Provide the (X, Y) coordinate of the cell's center where the given text is located.  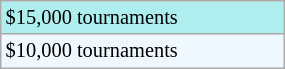
$15,000 tournaments (142, 17)
$10,000 tournaments (142, 51)
